For the text-containing cell, return its midpoint in [x, y] coordinate format. 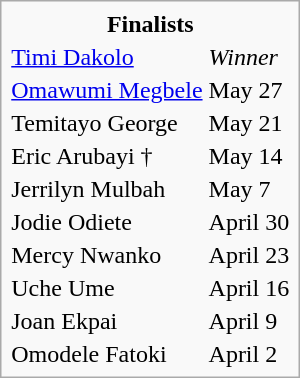
Omawumi Megbele [107, 90]
April 2 [249, 354]
May 14 [249, 156]
May 7 [249, 189]
April 16 [249, 288]
Finalists [150, 24]
Mercy Nwanko [107, 255]
May 21 [249, 123]
April 9 [249, 321]
Jerrilyn Mulbah [107, 189]
Jodie Odiete [107, 222]
Temitayo George [107, 123]
Uche Ume [107, 288]
Winner [249, 57]
Omodele Fatoki [107, 354]
May 27 [249, 90]
April 30 [249, 222]
Joan Ekpai [107, 321]
April 23 [249, 255]
Eric Arubayi † [107, 156]
Timi Dakolo [107, 57]
